Capture the cell that displays the provided text and extract its [X, Y] central coordinate. 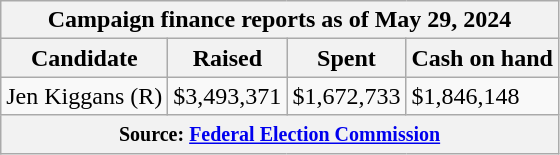
Raised [228, 58]
Jen Kiggans (R) [84, 96]
Source: Federal Election Commission [280, 134]
$1,846,148 [482, 96]
Cash on hand [482, 58]
$1,672,733 [346, 96]
$3,493,371 [228, 96]
Candidate [84, 58]
Campaign finance reports as of May 29, 2024 [280, 20]
Spent [346, 58]
